Detect which cell encompasses the target text, then output its [x, y] center coordinate. 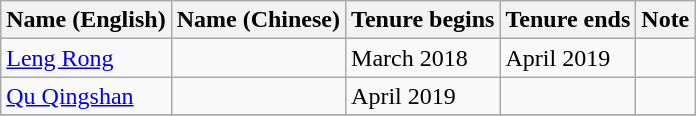
Tenure ends [568, 20]
Name (Chinese) [258, 20]
March 2018 [423, 58]
Qu Qingshan [86, 96]
Leng Rong [86, 58]
Note [666, 20]
Tenure begins [423, 20]
Name (English) [86, 20]
